Capture the cell that displays the provided text and extract its [X, Y] central coordinate. 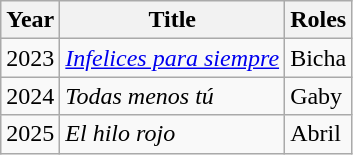
2025 [30, 134]
Todas menos tú [172, 96]
Abril [318, 134]
2024 [30, 96]
Year [30, 20]
Gaby [318, 96]
El hilo rojo [172, 134]
2023 [30, 58]
Roles [318, 20]
Title [172, 20]
Infelices para siempre [172, 58]
Bicha [318, 58]
